Search for the cell housing the specified text and yield its [X, Y] center coordinate. 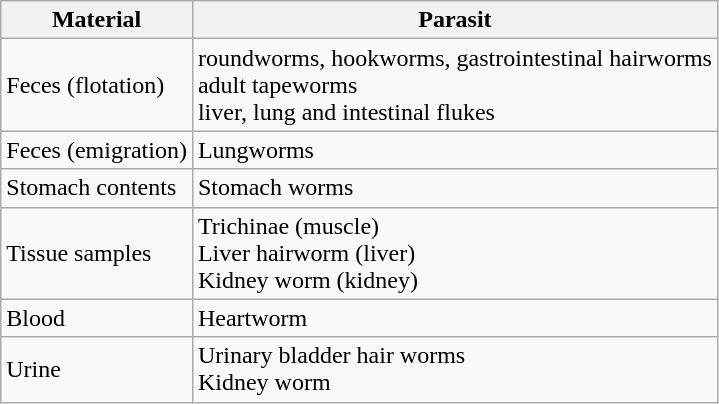
Heartworm [454, 318]
Tissue samples [97, 253]
Lungworms [454, 150]
Urinary bladder hair wormsKidney worm [454, 370]
Stomach contents [97, 188]
Feces (flotation) [97, 85]
Parasit [454, 20]
Feces (emigration) [97, 150]
Blood [97, 318]
Urine [97, 370]
Stomach worms [454, 188]
Material [97, 20]
roundworms, hookworms, gastrointestinal hairwormsadult tapewormsliver, lung and intestinal flukes [454, 85]
Trichinae (muscle)Liver hairworm (liver)Kidney worm (kidney) [454, 253]
